From the cell containing the given text, extract its center point as (x, y) coordinate. 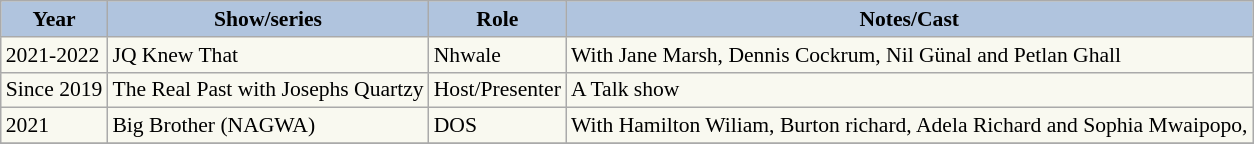
2021 (54, 126)
JQ Knew That (268, 55)
Notes/Cast (910, 19)
Role (498, 19)
Show/series (268, 19)
DOS (498, 126)
2021-2022 (54, 55)
A Talk show (910, 90)
Year (54, 19)
The Real Past with Josephs Quartzy (268, 90)
With Hamilton Wiliam, Burton richard, Adela Richard and Sophia Mwaipopo, (910, 126)
Since 2019 (54, 90)
Host/Presenter (498, 90)
Nhwale (498, 55)
With Jane Marsh, Dennis Cockrum, Nil Günal and Petlan Ghall (910, 55)
Big Brother (NAGWA) (268, 126)
